Capture the cell that displays the provided text and extract its (X, Y) central coordinate. 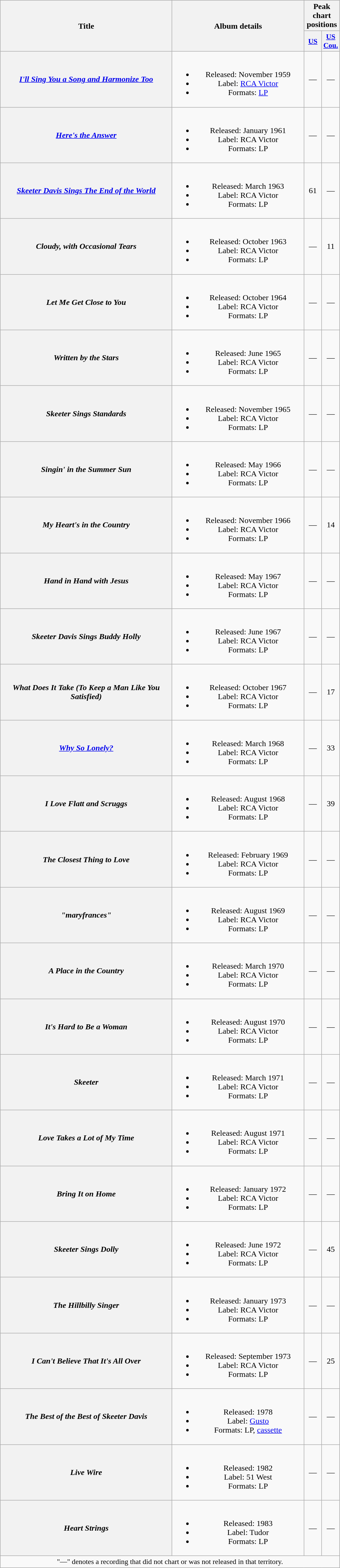
Skeeter Davis Sings Buddy Holly (86, 636)
"—" denotes a recording that did not chart or was not released in that territory. (170, 1562)
Love Takes a Lot of My Time (86, 1138)
Released: January 1973Label: RCA VictorFormats: LP (238, 1305)
Released: January 1961Label: RCA VictorFormats: LP (238, 135)
Cloudy, with Occasional Tears (86, 246)
Released: February 1969Label: RCA VictorFormats: LP (238, 859)
Released: March 1971Label: RCA VictorFormats: LP (238, 1082)
Released: June 1965Label: RCA VictorFormats: LP (238, 358)
I Can't Believe That It's All Over (86, 1361)
Singin' in the Summer Sun (86, 469)
Heart Strings (86, 1528)
Released: October 1967Label: RCA VictorFormats: LP (238, 692)
The Best of the Best of Skeeter Davis (86, 1416)
Released: October 1964Label: RCA VictorFormats: LP (238, 302)
Released: November 1966Label: RCA VictorFormats: LP (238, 525)
Released: November 1959Label: RCA VictorFormats: LP (238, 79)
Live Wire (86, 1472)
I'll Sing You a Song and Harmonize Too (86, 79)
Released: 1982Label: 51 WestFormats: LP (238, 1472)
Released: August 1970Label: RCA VictorFormats: LP (238, 1027)
I Love Flatt and Scruggs (86, 804)
The Closest Thing to Love (86, 859)
US (313, 41)
Released: March 1970Label: RCA VictorFormats: LP (238, 971)
Released: October 1963Label: RCA VictorFormats: LP (238, 246)
11 (331, 246)
It's Hard to Be a Woman (86, 1027)
"maryfrances" (86, 915)
Released: September 1973Label: RCA VictorFormats: LP (238, 1361)
45 (331, 1249)
Released: June 1972Label: RCA VictorFormats: LP (238, 1249)
My Heart's in the Country (86, 525)
USCou. (331, 41)
Released: August 1969Label: RCA VictorFormats: LP (238, 915)
Skeeter Sings Standards (86, 414)
Let Me Get Close to You (86, 302)
Why So Lonely? (86, 748)
The Hillbilly Singer (86, 1305)
Released: March 1963Label: RCA VictorFormats: LP (238, 191)
Here's the Answer (86, 135)
What Does It Take (To Keep a Man Like You Satisfied) (86, 692)
25 (331, 1361)
Released: August 1971Label: RCA VictorFormats: LP (238, 1138)
Released: May 1967Label: RCA VictorFormats: LP (238, 581)
61 (313, 191)
Bring It on Home (86, 1193)
Released: March 1968Label: RCA VictorFormats: LP (238, 748)
Released: June 1967Label: RCA VictorFormats: LP (238, 636)
Skeeter (86, 1082)
Hand in Hand with Jesus (86, 581)
Released: May 1966Label: RCA VictorFormats: LP (238, 469)
Skeeter Sings Dolly (86, 1249)
A Place in the Country (86, 971)
Released: January 1972Label: RCA VictorFormats: LP (238, 1193)
Album details (238, 26)
Released: 1978Label: GustoFormats: LP, cassette (238, 1416)
14 (331, 525)
Title (86, 26)
Released: August 1968Label: RCA VictorFormats: LP (238, 804)
Written by the Stars (86, 358)
33 (331, 748)
Skeeter Davis Sings The End of the World (86, 191)
39 (331, 804)
Peak chartpositions (322, 16)
Released: 1983Label: TudorFormats: LP (238, 1528)
Released: November 1965Label: RCA VictorFormats: LP (238, 414)
17 (331, 692)
